Locate the cell with the specified text and output its (x, y) center coordinate. 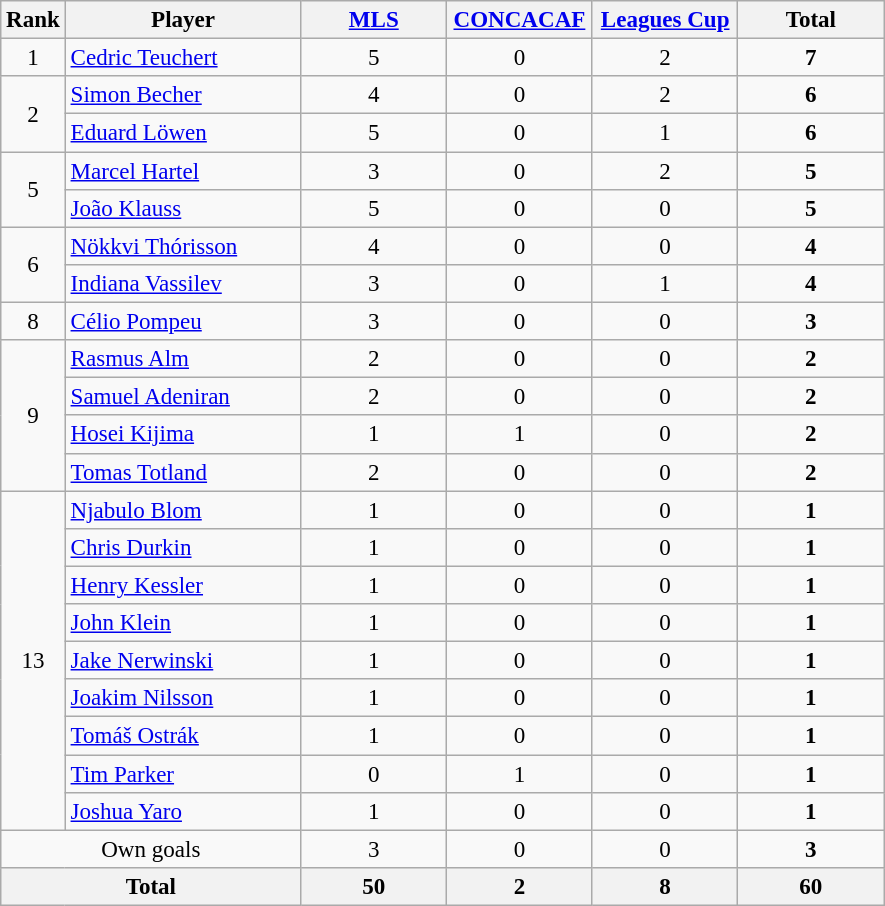
Eduard Löwen (183, 133)
Leagues Cup (665, 20)
Chris Durkin (183, 548)
Joakim Nilsson (183, 698)
John Klein (183, 623)
Cedric Teuchert (183, 58)
Samuel Adeniran (183, 397)
Jake Nerwinski (183, 661)
Tomáš Ostrák (183, 736)
Henry Kessler (183, 585)
Joshua Yaro (183, 812)
Tomas Totland (183, 472)
Indiana Vassilev (183, 284)
Marcel Hartel (183, 171)
13 (33, 660)
Célio Pompeu (183, 322)
7 (811, 58)
CONCACAF (520, 20)
60 (811, 887)
Simon Becher (183, 95)
João Klauss (183, 209)
Njabulo Blom (183, 510)
Tim Parker (183, 774)
Own goals (151, 849)
50 (374, 887)
Hosei Kijima (183, 435)
Nökkvi Thórisson (183, 246)
9 (33, 416)
Player (183, 20)
MLS (374, 20)
Rank (33, 20)
Rasmus Alm (183, 359)
